Return the [X, Y] coordinate for the center point of the cell that contains the specified text.  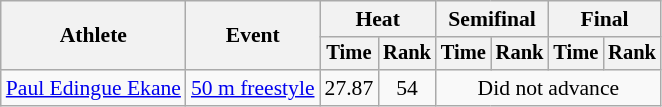
Athlete [94, 36]
Paul Edingue Ekane [94, 88]
Final [604, 19]
Heat [378, 19]
50 m freestyle [253, 88]
54 [407, 88]
27.87 [350, 88]
Semifinal [492, 19]
Did not advance [548, 88]
Event [253, 36]
